From the cell containing the given text, extract its center point as (x, y) coordinate. 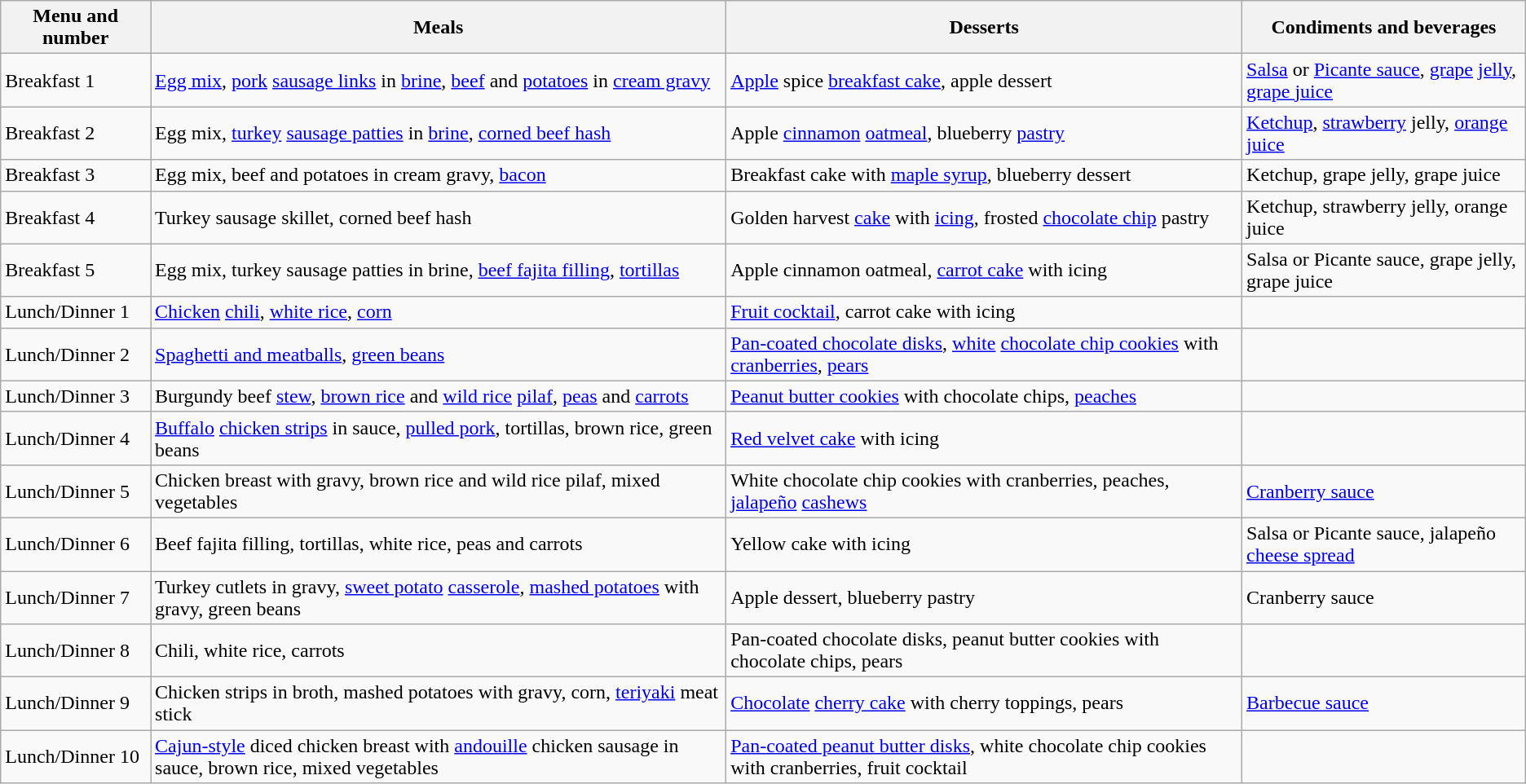
Breakfast 5 (76, 271)
Chocolate cherry cake with cherry toppings, pears (985, 704)
Salsa or Picante sauce, jalapeño cheese spread (1384, 544)
Breakfast 2 (76, 134)
Lunch/Dinner 7 (76, 597)
Pan-coated chocolate disks, white chocolate chip cookies with cranberries, pears (985, 354)
Lunch/Dinner 5 (76, 491)
Ketchup, grape jelly, grape juice (1384, 175)
Lunch/Dinner 10 (76, 756)
White chocolate chip cookies with cranberries, peaches, jalapeño cashews (985, 491)
Chili, white rice, carrots (439, 650)
Red velvet cake with icing (985, 438)
Lunch/Dinner 6 (76, 544)
Egg mix, turkey sausage patties in brine, beef fajita filling, tortillas (439, 271)
Spaghetti and meatballs, green beans (439, 354)
Buffalo chicken strips in sauce, pulled pork, tortillas, brown rice, green beans (439, 438)
Apple dessert, blueberry pastry (985, 597)
Breakfast 4 (76, 217)
Apple cinnamon oatmeal, carrot cake with icing (985, 271)
Condiments and beverages (1384, 28)
Golden harvest cake with icing, frosted chocolate chip pastry (985, 217)
Lunch/Dinner 1 (76, 312)
Breakfast 1 (76, 80)
Chicken breast with gravy, brown rice and wild rice pilaf, mixed vegetables (439, 491)
Lunch/Dinner 8 (76, 650)
Lunch/Dinner 4 (76, 438)
Egg mix, beef and potatoes in cream gravy, bacon (439, 175)
Fruit cocktail, carrot cake with icing (985, 312)
Pan-coated chocolate disks, peanut butter cookies with chocolate chips, pears (985, 650)
Pan-coated peanut butter disks, white chocolate chip cookies with cranberries, fruit cocktail (985, 756)
Turkey cutlets in gravy, sweet potato casserole, mashed potatoes with gravy, green beans (439, 597)
Lunch/Dinner 9 (76, 704)
Chicken strips in broth, mashed potatoes with gravy, corn, teriyaki meat stick (439, 704)
Egg mix, pork sausage links in brine, beef and potatoes in cream gravy (439, 80)
Breakfast 3 (76, 175)
Lunch/Dinner 3 (76, 396)
Barbecue sauce (1384, 704)
Peanut butter cookies with chocolate chips, peaches (985, 396)
Turkey sausage skillet, corned beef hash (439, 217)
Burgundy beef stew, brown rice and wild rice pilaf, peas and carrots (439, 396)
Menu and number (76, 28)
Cajun-style diced chicken breast with andouille chicken sausage in sauce, brown rice, mixed vegetables (439, 756)
Beef fajita filling, tortillas, white rice, peas and carrots (439, 544)
Chicken chili, white rice, corn (439, 312)
Breakfast cake with maple syrup, blueberry dessert (985, 175)
Egg mix, turkey sausage patties in brine, corned beef hash (439, 134)
Apple spice breakfast cake, apple dessert (985, 80)
Lunch/Dinner 2 (76, 354)
Meals (439, 28)
Yellow cake with icing (985, 544)
Apple cinnamon oatmeal, blueberry pastry (985, 134)
Desserts (985, 28)
